Identify which cell holds the provided text, then report its (x, y) central coordinate. 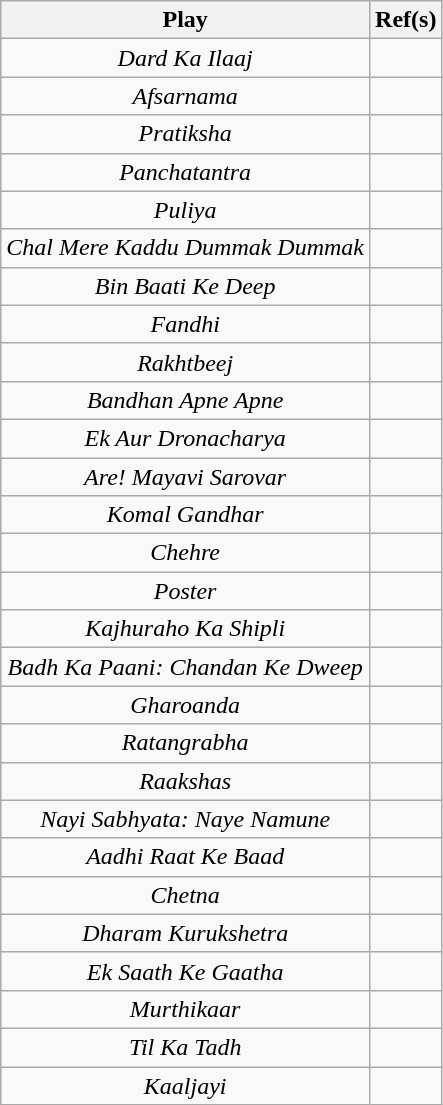
Murthikaar (186, 1009)
Rakhtbeej (186, 362)
Afsarnama (186, 96)
Aadhi Raat Ke Baad (186, 857)
Komal Gandhar (186, 515)
Bandhan Apne Apne (186, 400)
Nayi Sabhyata: Naye Namune (186, 819)
Ref(s) (406, 20)
Ek Saath Ke Gaatha (186, 971)
Chetna (186, 895)
Chal Mere Kaddu Dummak Dummak (186, 248)
Puliya (186, 210)
Kajhuraho Ka Shipli (186, 629)
Panchatantra (186, 172)
Pratiksha (186, 134)
Gharoanda (186, 705)
Kaaljayi (186, 1085)
Ratangrabha (186, 743)
Til Ka Tadh (186, 1047)
Raakshas (186, 781)
Fandhi (186, 324)
Dard Ka Ilaaj (186, 58)
Dharam Kurukshetra (186, 933)
Chehre (186, 553)
Are! Mayavi Sarovar (186, 477)
Ek Aur Dronacharya (186, 438)
Bin Baati Ke Deep (186, 286)
Poster (186, 591)
Badh Ka Paani: Chandan Ke Dweep (186, 667)
Play (186, 20)
